Provide the [x, y] coordinate of the cell's center where the given text is located.  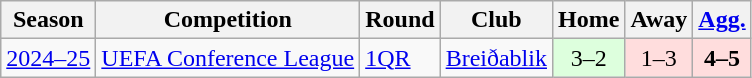
4–5 [722, 58]
Competition [228, 20]
2024–25 [48, 58]
Breiðablik [496, 58]
Season [48, 20]
Club [496, 20]
Agg. [722, 20]
1QR [400, 58]
1–3 [659, 58]
3–2 [588, 58]
Away [659, 20]
Round [400, 20]
Home [588, 20]
UEFA Conference League [228, 58]
